Search for the cell housing the specified text and yield its (X, Y) center coordinate. 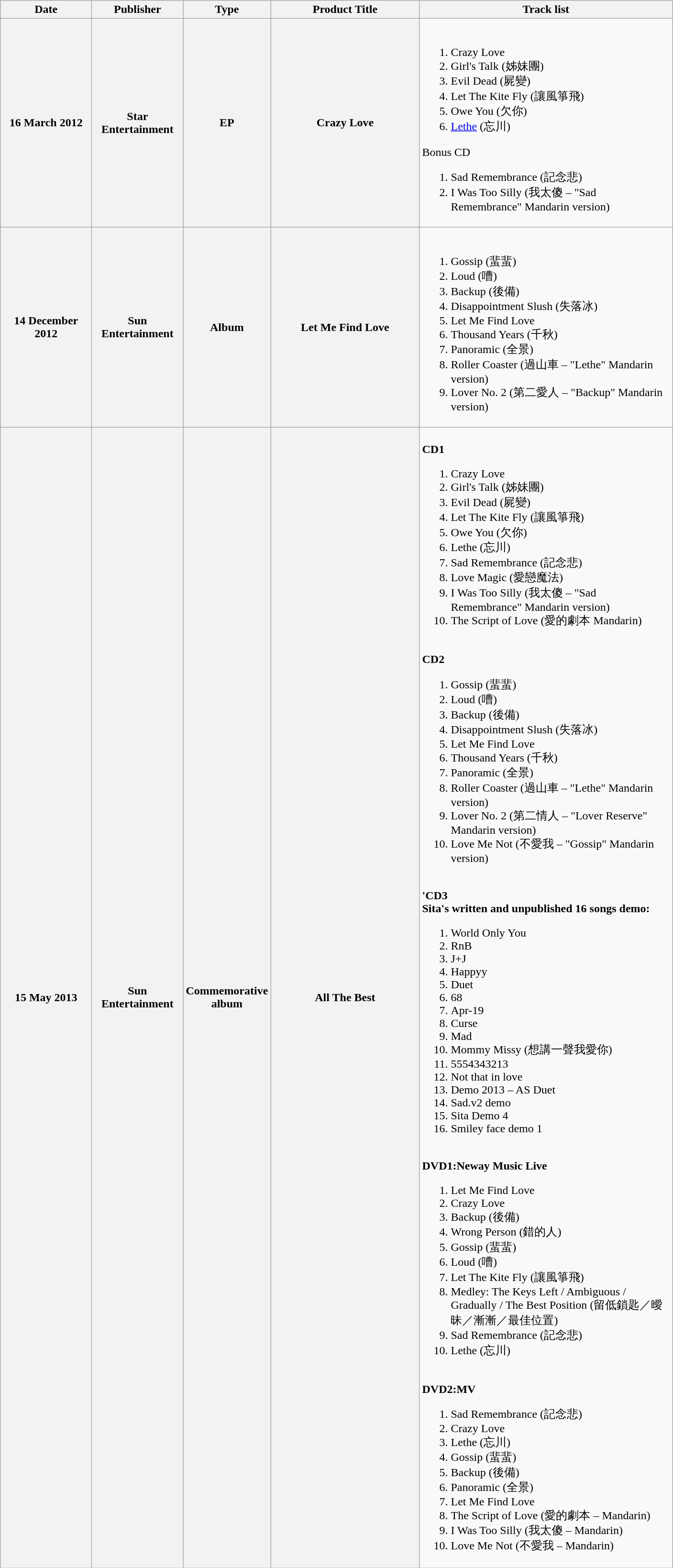
14 December 2012 (46, 327)
Crazy Love (345, 123)
15 May 2013 (46, 997)
Product Title (345, 10)
Publisher (138, 10)
16 March 2012 (46, 123)
Album (227, 327)
Commemorative album (227, 997)
All The Best (345, 997)
Let Me Find Love (345, 327)
Date (46, 10)
Type (227, 10)
Star Entertainment (138, 123)
EP (227, 123)
Track list (546, 10)
